Return [x, y] of the center of cell containing provided text 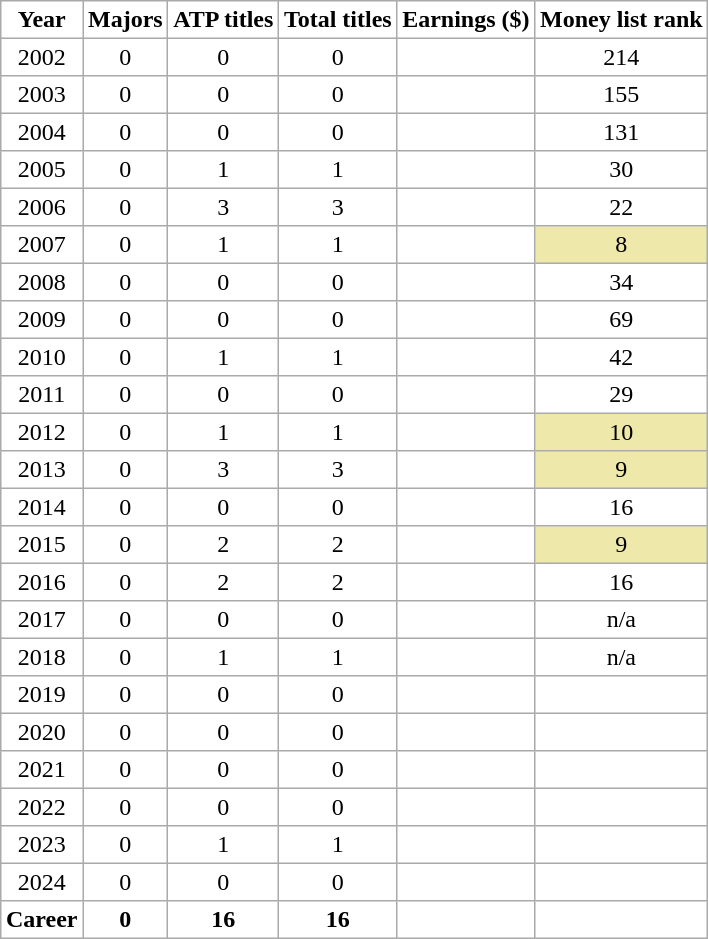
131 [622, 132]
42 [622, 357]
2014 [42, 507]
22 [622, 207]
2002 [42, 57]
34 [622, 282]
8 [622, 245]
2023 [42, 845]
2007 [42, 245]
2016 [42, 582]
2019 [42, 695]
Earnings ($) [466, 20]
2003 [42, 95]
Money list rank [622, 20]
Total titles [338, 20]
155 [622, 95]
2022 [42, 807]
214 [622, 57]
Career [42, 920]
2009 [42, 320]
2005 [42, 170]
2006 [42, 207]
Majors [126, 20]
2018 [42, 657]
69 [622, 320]
29 [622, 395]
2008 [42, 282]
2024 [42, 882]
30 [622, 170]
2010 [42, 357]
2012 [42, 432]
2004 [42, 132]
ATP titles [224, 20]
2017 [42, 620]
2020 [42, 732]
2013 [42, 470]
2011 [42, 395]
2021 [42, 770]
10 [622, 432]
2015 [42, 545]
Year [42, 20]
